Return (X, Y) of the center of cell containing provided text 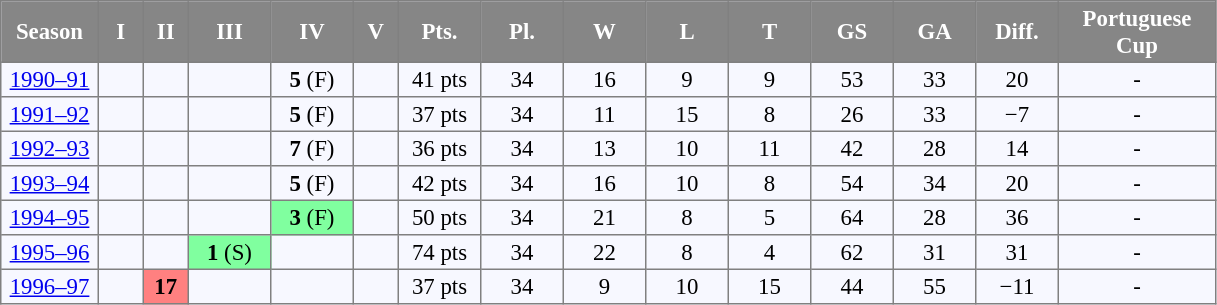
1991–92 (50, 114)
Pts. (439, 32)
4 (769, 252)
GS (852, 32)
5 (769, 217)
64 (852, 217)
54 (852, 183)
1990–91 (50, 79)
1994–95 (50, 217)
74 pts (439, 252)
36 pts (439, 148)
42 (852, 148)
−7 (1017, 114)
W (604, 32)
14 (1017, 148)
21 (604, 217)
1996–97 (50, 286)
Season (50, 32)
62 (852, 252)
22 (604, 252)
L (687, 32)
GA (934, 32)
Pl. (522, 32)
42 pts (439, 183)
1992–93 (50, 148)
55 (934, 286)
50 pts (439, 217)
III (229, 32)
41 pts (439, 79)
IV (312, 32)
I (120, 32)
13 (604, 148)
44 (852, 286)
3 (F) (312, 217)
Portuguese Cup (1137, 32)
V (376, 32)
1993–94 (50, 183)
II (166, 32)
26 (852, 114)
7 (F) (312, 148)
−11 (1017, 286)
36 (1017, 217)
17 (166, 286)
Diff. (1017, 32)
1 (S) (229, 252)
53 (852, 79)
1995–96 (50, 252)
T (769, 32)
